Scan for the cell matching the given text and deliver its [X, Y] coordinate at center. 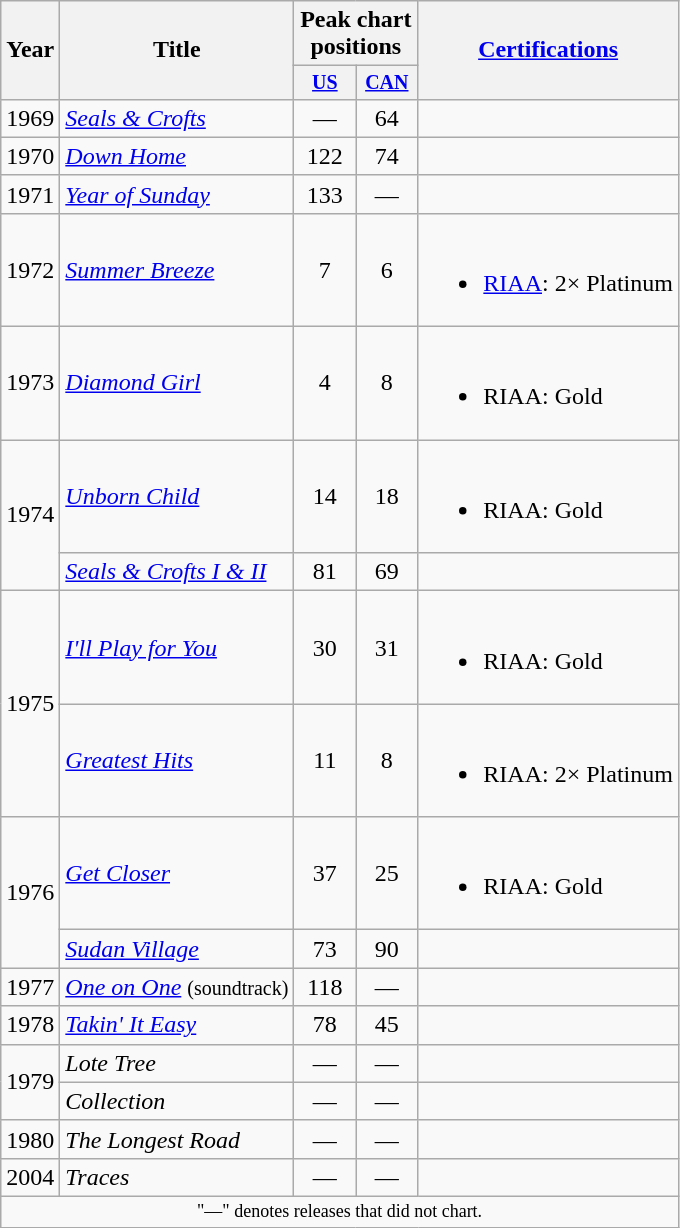
31 [387, 648]
2004 [30, 1177]
45 [387, 1025]
118 [325, 987]
1975 [30, 704]
1973 [30, 384]
30 [325, 648]
US [325, 82]
Sudan Village [177, 949]
6 [387, 270]
18 [387, 496]
Diamond Girl [177, 384]
Title [177, 50]
74 [387, 156]
37 [325, 874]
1978 [30, 1025]
11 [325, 760]
Get Closer [177, 874]
1970 [30, 156]
Year of Sunday [177, 194]
I'll Play for You [177, 648]
1976 [30, 892]
69 [387, 572]
7 [325, 270]
4 [325, 384]
1974 [30, 516]
1980 [30, 1139]
Takin' It Easy [177, 1025]
90 [387, 949]
1972 [30, 270]
Down Home [177, 156]
Certifications [548, 50]
81 [325, 572]
25 [387, 874]
122 [325, 156]
78 [325, 1025]
1969 [30, 118]
Year [30, 50]
Traces [177, 1177]
1979 [30, 1082]
One on One (soundtrack) [177, 987]
Seals & Crofts I & II [177, 572]
133 [325, 194]
1971 [30, 194]
Summer Breeze [177, 270]
Unborn Child [177, 496]
"—" denotes releases that did not chart. [340, 1212]
64 [387, 118]
Seals & Crofts [177, 118]
The Longest Road [177, 1139]
Collection [177, 1101]
Peak chart positions [356, 34]
Greatest Hits [177, 760]
CAN [387, 82]
14 [325, 496]
Lote Tree [177, 1063]
1977 [30, 987]
73 [325, 949]
